Determine the (X, Y) coordinate at the center of the cell enclosing the given text.  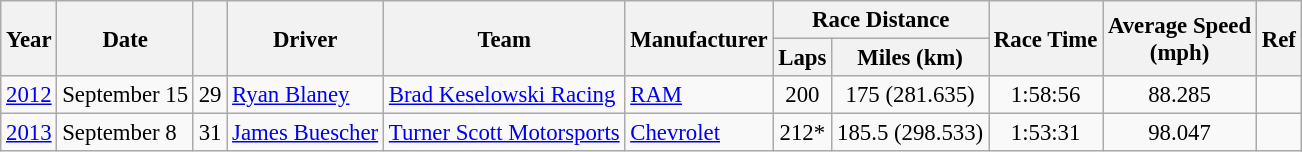
Turner Scott Motorsports (504, 133)
Ryan Blaney (306, 95)
Year (29, 38)
Average Speed(mph) (1180, 38)
Team (504, 38)
Chevrolet (699, 133)
2013 (29, 133)
Race Distance (881, 20)
Date (125, 38)
185.5 (298.533) (910, 133)
1:58:56 (1045, 95)
200 (802, 95)
Manufacturer (699, 38)
2012 (29, 95)
98.047 (1180, 133)
September 15 (125, 95)
Brad Keselowski Racing (504, 95)
Race Time (1045, 38)
88.285 (1180, 95)
Laps (802, 58)
1:53:31 (1045, 133)
Ref (1278, 38)
31 (210, 133)
September 8 (125, 133)
RAM (699, 95)
Driver (306, 38)
212* (802, 133)
175 (281.635) (910, 95)
29 (210, 95)
Miles (km) (910, 58)
James Buescher (306, 133)
